Find where the given text appears and provide that cell's center as (x, y) coordinate. 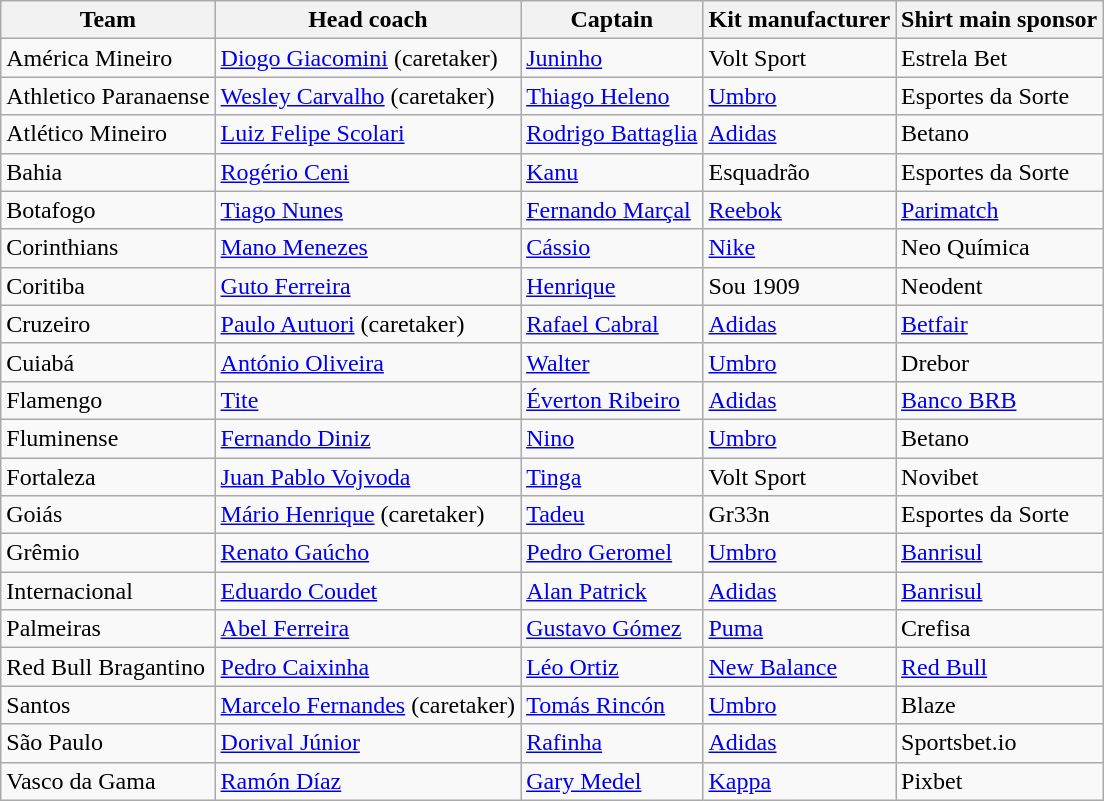
António Oliveira (368, 362)
Bahia (108, 172)
Mário Henrique (caretaker) (368, 515)
Shirt main sponsor (1000, 20)
Atlético Mineiro (108, 134)
Palmeiras (108, 629)
Fluminense (108, 438)
Novibet (1000, 477)
Vasco da Gama (108, 781)
Walter (612, 362)
Léo Ortiz (612, 667)
Renato Gaúcho (368, 553)
Reebok (800, 210)
Coritiba (108, 286)
Kit manufacturer (800, 20)
Neo Química (1000, 248)
Neodent (1000, 286)
Crefisa (1000, 629)
Banco BRB (1000, 400)
New Balance (800, 667)
Puma (800, 629)
Diogo Giacomini (caretaker) (368, 58)
Esquadrão (800, 172)
Nino (612, 438)
Tadeu (612, 515)
Ramón Díaz (368, 781)
Luiz Felipe Scolari (368, 134)
Corinthians (108, 248)
Pedro Geromel (612, 553)
Drebor (1000, 362)
Fernando Diniz (368, 438)
Dorival Júnior (368, 743)
Grêmio (108, 553)
Juan Pablo Vojvoda (368, 477)
Tiago Nunes (368, 210)
Tite (368, 400)
Estrela Bet (1000, 58)
Juninho (612, 58)
Thiago Heleno (612, 96)
Red Bull (1000, 667)
Athletico Paranaense (108, 96)
Kappa (800, 781)
Betfair (1000, 324)
Rafael Cabral (612, 324)
Mano Menezes (368, 248)
Parimatch (1000, 210)
Flamengo (108, 400)
Botafogo (108, 210)
Alan Patrick (612, 591)
Abel Ferreira (368, 629)
Tinga (612, 477)
Fernando Marçal (612, 210)
Éverton Ribeiro (612, 400)
Cássio (612, 248)
Sportsbet.io (1000, 743)
Nike (800, 248)
Kanu (612, 172)
Sou 1909 (800, 286)
América Mineiro (108, 58)
Santos (108, 705)
Head coach (368, 20)
Gr33n (800, 515)
Tomás Rincón (612, 705)
Henrique (612, 286)
Internacional (108, 591)
Rafinha (612, 743)
Cuiabá (108, 362)
Goiás (108, 515)
Fortaleza (108, 477)
Wesley Carvalho (caretaker) (368, 96)
Guto Ferreira (368, 286)
Cruzeiro (108, 324)
Blaze (1000, 705)
Rogério Ceni (368, 172)
Team (108, 20)
São Paulo (108, 743)
Gustavo Gómez (612, 629)
Pedro Caixinha (368, 667)
Marcelo Fernandes (caretaker) (368, 705)
Red Bull Bragantino (108, 667)
Paulo Autuori (caretaker) (368, 324)
Gary Medel (612, 781)
Captain (612, 20)
Eduardo Coudet (368, 591)
Pixbet (1000, 781)
Rodrigo Battaglia (612, 134)
